Return the (x, y) coordinate for the center point of the cell that contains the specified text.  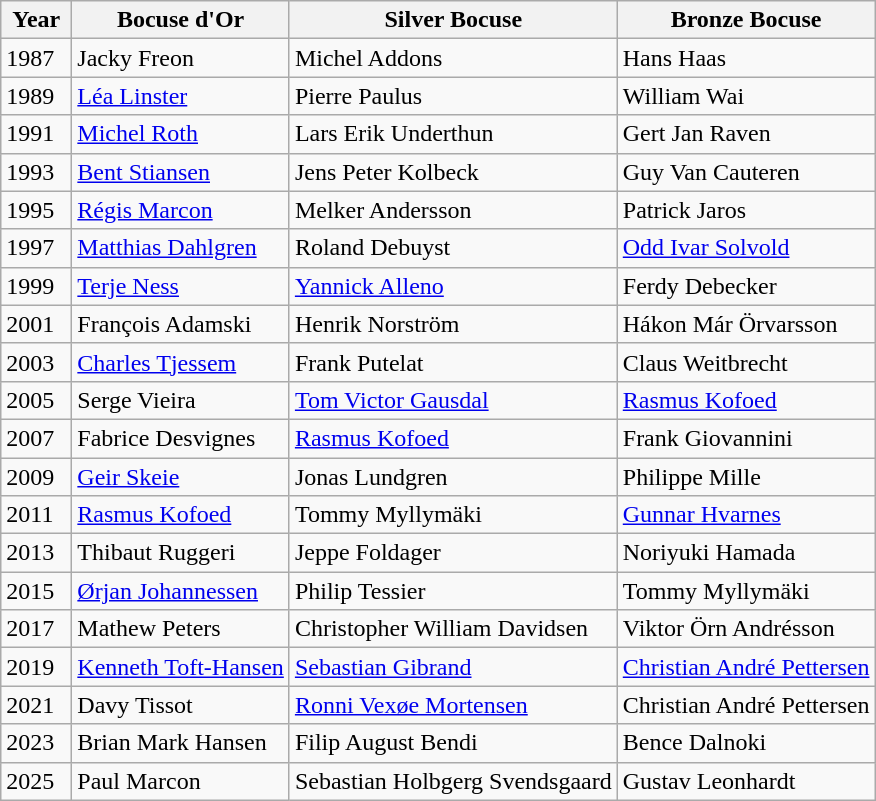
Gustav Leonhardt (746, 781)
Thibaut Ruggeri (181, 553)
Léa Linster (181, 96)
Jonas Lundgren (453, 477)
Michel Addons (453, 58)
Bocuse d'Or (181, 20)
Ferdy Debecker (746, 286)
1997 (36, 248)
Melker Andersson (453, 210)
Claus Weitbrecht (746, 362)
Lars Erik Underthun (453, 134)
2023 (36, 743)
Matthias Dahlgren (181, 248)
Sebastian Holbgerg Svendsgaard (453, 781)
2007 (36, 438)
2019 (36, 667)
2017 (36, 629)
Paul Marcon (181, 781)
2015 (36, 591)
2003 (36, 362)
Gunnar Hvarnes (746, 515)
Bent Stiansen (181, 172)
Pierre Paulus (453, 96)
Régis Marcon (181, 210)
Hákon Már Örvarsson (746, 324)
Noriyuki Hamada (746, 553)
Philippe Mille (746, 477)
Patrick Jaros (746, 210)
Bronze Bocuse (746, 20)
Silver Bocuse (453, 20)
Guy Van Cauteren (746, 172)
Yannick Alleno (453, 286)
Serge Vieira (181, 400)
Fabrice Desvignes (181, 438)
William Wai (746, 96)
Jacky Freon (181, 58)
Geir Skeie (181, 477)
Davy Tissot (181, 705)
François Adamski (181, 324)
Michel Roth (181, 134)
2011 (36, 515)
1989 (36, 96)
Jens Peter Kolbeck (453, 172)
Mathew Peters (181, 629)
2013 (36, 553)
Filip August Bendi (453, 743)
Odd Ivar Solvold (746, 248)
Year (36, 20)
Roland Debuyst (453, 248)
Hans Haas (746, 58)
1987 (36, 58)
Kenneth Toft-Hansen (181, 667)
Tom Victor Gausdal (453, 400)
Frank Giovannini (746, 438)
Ronni Vexøe Mortensen (453, 705)
2005 (36, 400)
1995 (36, 210)
Terje Ness (181, 286)
1999 (36, 286)
Gert Jan Raven (746, 134)
1993 (36, 172)
Sebastian Gibrand (453, 667)
1991 (36, 134)
Christopher William Davidsen (453, 629)
Philip Tessier (453, 591)
Bence Dalnoki (746, 743)
Viktor Örn Andrésson (746, 629)
Charles Tjessem (181, 362)
Henrik Norström (453, 324)
Jeppe Foldager (453, 553)
Frank Putelat (453, 362)
Ørjan Johannessen (181, 591)
2025 (36, 781)
2009 (36, 477)
Brian Mark Hansen (181, 743)
2001 (36, 324)
2021 (36, 705)
